Capture the cell that displays the provided text and extract its [x, y] central coordinate. 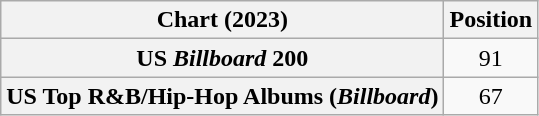
Position [491, 20]
Chart (2023) [222, 20]
US Billboard 200 [222, 58]
91 [491, 58]
67 [491, 96]
US Top R&B/Hip-Hop Albums (Billboard) [222, 96]
